Find where the given text appears and provide that cell's center as (x, y) coordinate. 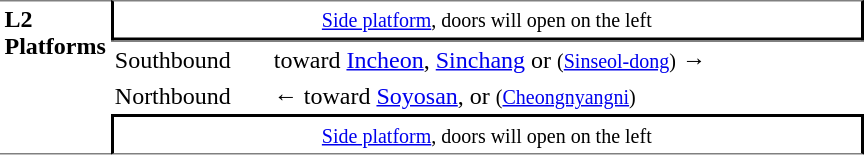
toward Incheon, Sinchang or (Sinseol-dong) → (566, 59)
Southbound (190, 59)
Northbound (190, 96)
← toward Soyosan, or (Cheongnyangni) (566, 96)
L2Platforms (55, 77)
